From the cell containing the given text, extract its center point as (x, y) coordinate. 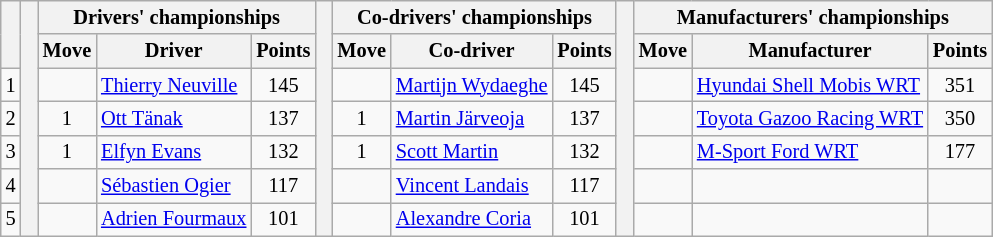
351 (960, 85)
Thierry Neuville (174, 85)
Elfyn Evans (174, 152)
350 (960, 118)
Ott Tänak (174, 118)
Co-driver (472, 51)
3 (11, 152)
Manufacturer (810, 51)
Martijn Wydaeghe (472, 85)
M-Sport Ford WRT (810, 152)
5 (11, 219)
Sébastien Ogier (174, 186)
4 (11, 186)
Scott Martin (472, 152)
Hyundai Shell Mobis WRT (810, 85)
Drivers' championships (177, 17)
Co-drivers' championships (475, 17)
Driver (174, 51)
Adrien Fourmaux (174, 219)
Martin Järveoja (472, 118)
177 (960, 152)
Vincent Landais (472, 186)
2 (11, 118)
Alexandre Coria (472, 219)
Toyota Gazoo Racing WRT (810, 118)
Manufacturers' championships (813, 17)
